For the text-containing cell, return its midpoint in [X, Y] coordinate format. 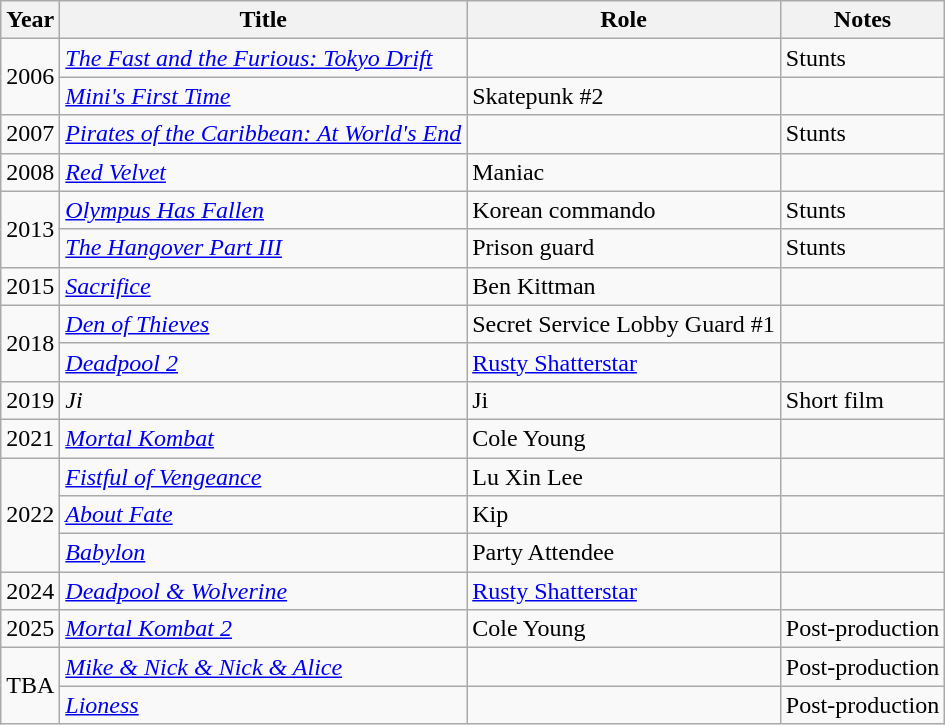
Party Attendee [624, 553]
2019 [30, 400]
Pirates of the Caribbean: At World's End [264, 134]
2008 [30, 172]
Fistful of Vengeance [264, 477]
Red Velvet [264, 172]
Ben Kittman [624, 286]
Deadpool 2 [264, 362]
Short film [862, 400]
Sacrifice [264, 286]
Den of Thieves [264, 324]
Mortal Kombat [264, 438]
2006 [30, 77]
The Fast and the Furious: Tokyo Drift [264, 58]
Olympus Has Fallen [264, 210]
2007 [30, 134]
Skatepunk #2 [624, 96]
Prison guard [624, 248]
Lu Xin Lee [624, 477]
Maniac [624, 172]
2015 [30, 286]
2021 [30, 438]
Babylon [264, 553]
Title [264, 20]
Mortal Kombat 2 [264, 629]
2013 [30, 229]
About Fate [264, 515]
Notes [862, 20]
Role [624, 20]
2018 [30, 343]
Lioness [264, 705]
2024 [30, 591]
2022 [30, 515]
TBA [30, 686]
Year [30, 20]
Korean commando [624, 210]
Deadpool & Wolverine [264, 591]
2025 [30, 629]
The Hangover Part III [264, 248]
Secret Service Lobby Guard #1 [624, 324]
Kip [624, 515]
Mini's First Time [264, 96]
Mike & Nick & Nick & Alice [264, 667]
